Provide the [x, y] coordinate of the cell's center where the given text is located.  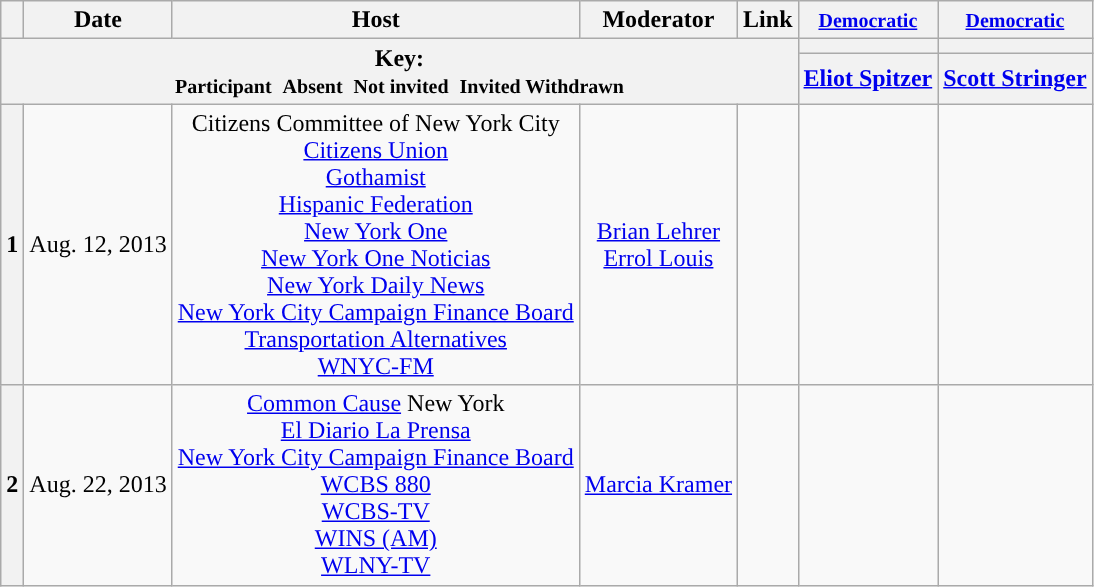
Host [376, 20]
Marcia Kramer [658, 485]
Eliot Spitzer [868, 78]
Aug. 12, 2013 [98, 244]
Moderator [658, 20]
Aug. 22, 2013 [98, 485]
Brian LehrerErrol Louis [658, 244]
1 [12, 244]
2 [12, 485]
Date [98, 20]
Key: Participant Absent Not invited Invited Withdrawn [400, 72]
Link [768, 20]
Scott Stringer [1015, 78]
Common Cause New YorkEl Diario La PrensaNew York City Campaign Finance BoardWCBS 880WCBS-TVWINS (AM)WLNY-TV [376, 485]
